Locate the cell with the specified text and output its (X, Y) center coordinate. 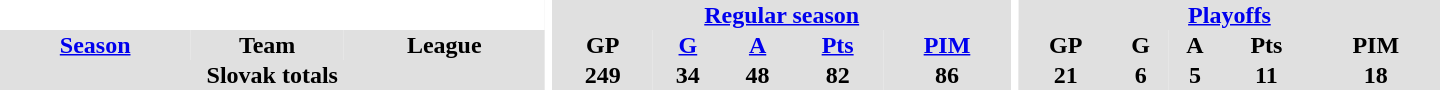
11 (1266, 75)
5 (1196, 75)
48 (758, 75)
82 (837, 75)
Team (267, 45)
18 (1376, 75)
Slovak totals (272, 75)
6 (1141, 75)
34 (688, 75)
21 (1066, 75)
Regular season (782, 15)
Season (95, 45)
86 (947, 75)
249 (602, 75)
Playoffs (1230, 15)
League (444, 45)
